Find where the given text appears and provide that cell's center as [X, Y] coordinate. 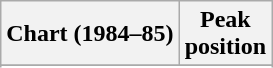
Chart (1984–85) [90, 34]
Peakposition [225, 34]
